Return [X, Y] of the center of cell containing provided text 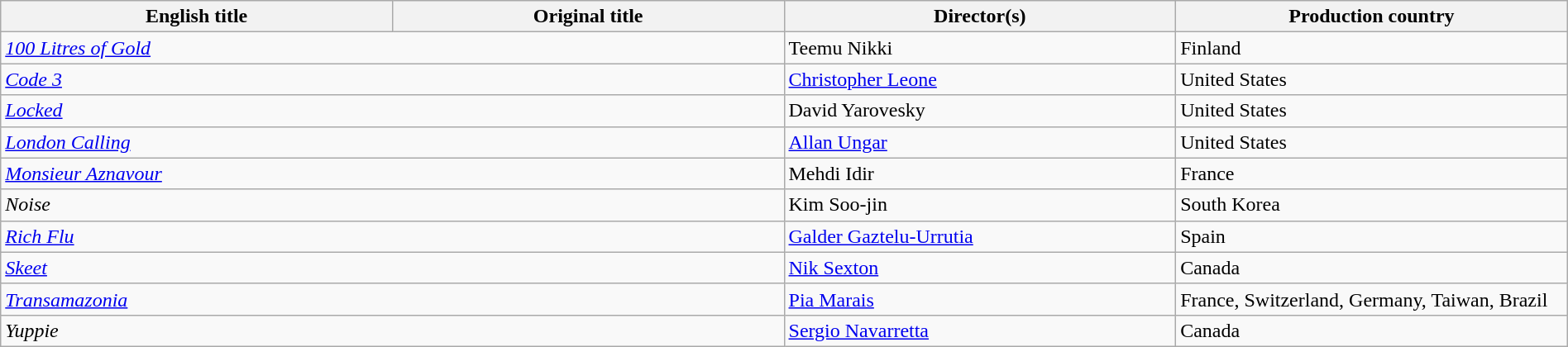
London Calling [392, 142]
Christopher Leone [980, 79]
France, Switzerland, Germany, Taiwan, Brazil [1372, 299]
Code 3 [392, 79]
South Korea [1372, 205]
Allan Ungar [980, 142]
Nik Sexton [980, 268]
Transamazonia [392, 299]
Galder Gaztelu-Urrutia [980, 236]
Pia Marais [980, 299]
Kim Soo-jin [980, 205]
Locked [392, 111]
Teemu Nikki [980, 48]
Yuppie [392, 330]
France [1372, 173]
Sergio Navarretta [980, 330]
English title [197, 17]
Director(s) [980, 17]
Spain [1372, 236]
Production country [1372, 17]
100 Litres of Gold [392, 48]
Noise [392, 205]
Original title [588, 17]
Skeet [392, 268]
Rich Flu [392, 236]
David Yarovesky [980, 111]
Monsieur Aznavour [392, 173]
Mehdi Idir [980, 173]
Finland [1372, 48]
